Output the [x, y] coordinate of the center of the cell containing the given text.  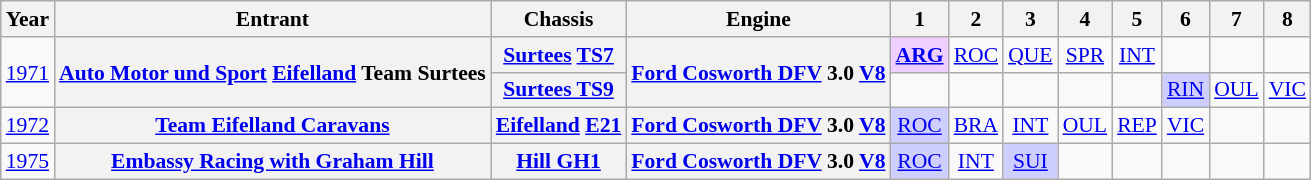
Embassy Racing with Graham Hill [272, 162]
SUI [1030, 162]
REP [1137, 126]
6 [1186, 19]
Entrant [272, 19]
1971 [28, 72]
SPR [1085, 55]
Engine [758, 19]
Hill GH1 [559, 162]
Team Eifelland Caravans [272, 126]
7 [1236, 19]
Surtees TS7 [559, 55]
Surtees TS9 [559, 90]
Auto Motor und Sport Eifelland Team Surtees [272, 72]
4 [1085, 19]
QUE [1030, 55]
2 [976, 19]
ARG [920, 55]
RIN [1186, 90]
1975 [28, 162]
BRA [976, 126]
1972 [28, 126]
Chassis [559, 19]
3 [1030, 19]
8 [1288, 19]
5 [1137, 19]
Eifelland E21 [559, 126]
Year [28, 19]
1 [920, 19]
